Search for the cell housing the specified text and yield its [x, y] center coordinate. 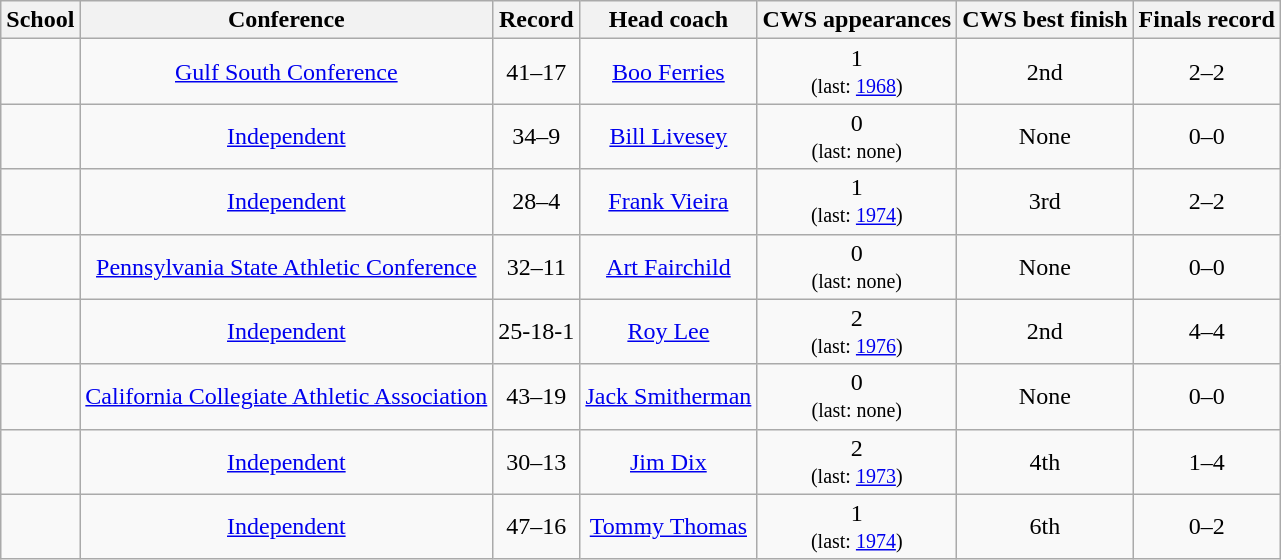
4th [1045, 462]
Pennsylvania State Athletic Conference [286, 266]
Finals record [1206, 20]
Conference [286, 20]
28–4 [536, 202]
Roy Lee [668, 332]
Head coach [668, 20]
4–4 [1206, 332]
Tommy Thomas [668, 526]
43–19 [536, 396]
Jack Smitherman [668, 396]
California Collegiate Athletic Association [286, 396]
CWS best finish [1045, 20]
Art Fairchild [668, 266]
2 (last: 1973) [857, 462]
47–16 [536, 526]
Frank Vieira [668, 202]
1 (last: 1968) [857, 72]
Gulf South Conference [286, 72]
0–2 [1206, 526]
2 (last: 1976) [857, 332]
CWS appearances [857, 20]
School [40, 20]
Record [536, 20]
1–4 [1206, 462]
Jim Dix [668, 462]
25-18-1 [536, 332]
Bill Livesey [668, 136]
41–17 [536, 72]
34–9 [536, 136]
30–13 [536, 462]
Boo Ferries [668, 72]
32–11 [536, 266]
3rd [1045, 202]
6th [1045, 526]
